Return the (X, Y) coordinate for the center point of the cell that contains the specified text.  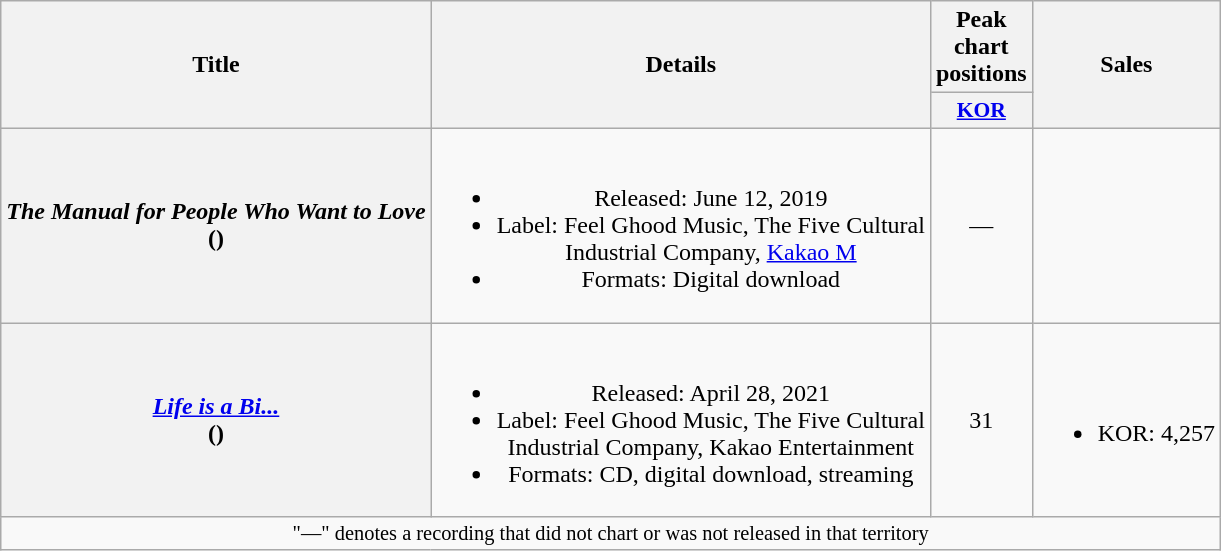
— (981, 225)
Released: June 12, 2019Label: Feel Ghood Music, The Five Cultural Industrial Company, Kakao MFormats: Digital download (680, 225)
Details (680, 65)
Title (216, 65)
31 (981, 419)
The Manual for People Who Want to Love() (216, 225)
KOR: 4,257 (1126, 419)
Life is a Bi...() (216, 419)
KOR (981, 111)
Sales (1126, 65)
Released: April 28, 2021Label: Feel Ghood Music, The Five Cultural Industrial Company, Kakao EntertainmentFormats: CD, digital download, streaming (680, 419)
Peak chartpositions (981, 47)
"—" denotes a recording that did not chart or was not released in that territory (611, 534)
